Extract the (x, y) coordinate from the center of the cell holding the provided text.  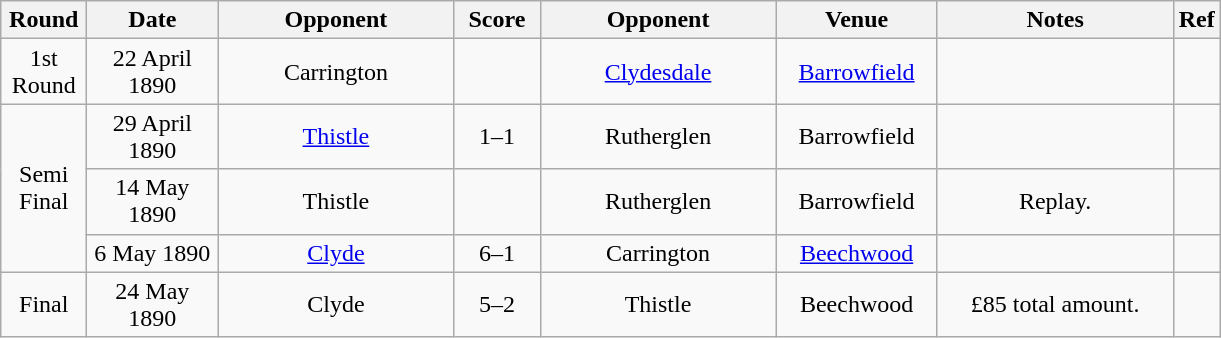
Ref (1196, 20)
22 April 1890 (152, 72)
£85 total amount. (1055, 304)
Final (44, 304)
24 May 1890 (152, 304)
Notes (1055, 20)
1–1 (497, 136)
Round (44, 20)
6 May 1890 (152, 253)
5–2 (497, 304)
1st Round (44, 72)
6–1 (497, 253)
Clydesdale (658, 72)
Venue (856, 20)
Date (152, 20)
Semi Final (44, 188)
29 April 1890 (152, 136)
14 May 1890 (152, 202)
Score (497, 20)
Replay. (1055, 202)
